From the cell containing the given text, extract its center point as [X, Y] coordinate. 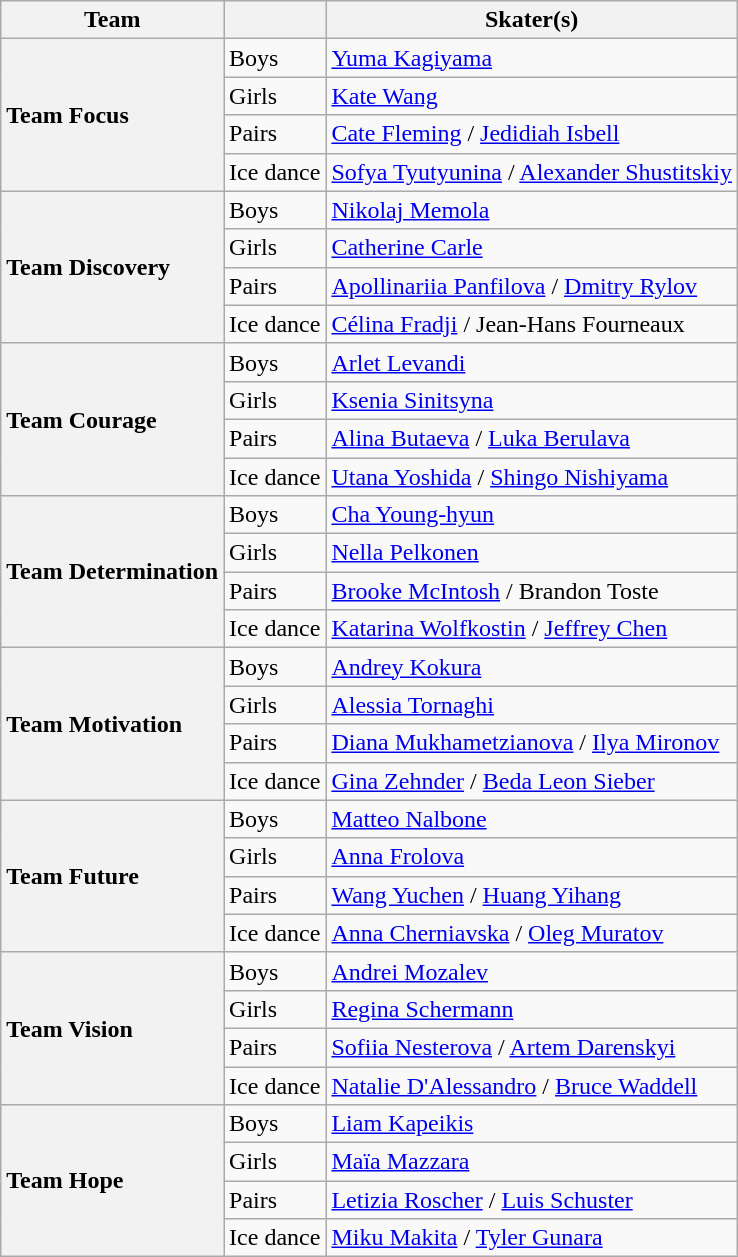
Natalie D'Alessandro / Bruce Waddell [532, 1085]
Team [112, 20]
Sofiia Nesterova / Artem Darenskyi [532, 1047]
Team Future [112, 876]
Regina Schermann [532, 1009]
Catherine Carle [532, 248]
Anna Cherniavska / Oleg Muratov [532, 933]
Miku Makita / Tyler Gunara [532, 1238]
Team Vision [112, 1028]
Cha Young-hyun [532, 515]
Team Discovery [112, 267]
Apollinariia Panfilova / Dmitry Rylov [532, 286]
Brooke McIntosh / Brandon Toste [532, 591]
Skater(s) [532, 20]
Ksenia Sinitsyna [532, 400]
Team Courage [112, 419]
Yuma Kagiyama [532, 58]
Andrey Kokura [532, 667]
Katarina Wolfkostin / Jeffrey Chen [532, 629]
Kate Wang [532, 96]
Andrei Mozalev [532, 971]
Utana Yoshida / Shingo Nishiyama [532, 477]
Team Motivation [112, 724]
Célina Fradji / Jean-Hans Fourneaux [532, 324]
Alina Butaeva / Luka Berulava [532, 438]
Anna Frolova [532, 857]
Liam Kapeikis [532, 1124]
Letizia Roscher / Luis Schuster [532, 1200]
Gina Zehnder / Beda Leon Sieber [532, 781]
Team Determination [112, 572]
Sofya Tyutyunina / Alexander Shustitskiy [532, 172]
Maïa Mazzara [532, 1162]
Wang Yuchen / Huang Yihang [532, 895]
Nella Pelkonen [532, 553]
Cate Fleming / Jedidiah Isbell [532, 134]
Arlet Levandi [532, 362]
Team Hope [112, 1181]
Matteo Nalbone [532, 819]
Nikolaj Memola [532, 210]
Diana Mukhametzianova / Ilya Mironov [532, 743]
Alessia Tornaghi [532, 705]
Team Focus [112, 115]
